Output the (X, Y) coordinate of the center of the cell containing the given text.  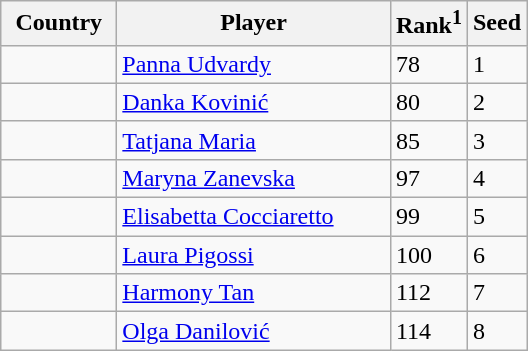
Player (254, 24)
Danka Kovinić (254, 102)
80 (428, 102)
85 (428, 140)
Panna Udvardy (254, 64)
6 (496, 255)
Rank1 (428, 24)
Seed (496, 24)
Laura Pigossi (254, 255)
78 (428, 64)
Country (59, 24)
Harmony Tan (254, 293)
3 (496, 140)
7 (496, 293)
Maryna Zanevska (254, 178)
8 (496, 331)
100 (428, 255)
1 (496, 64)
2 (496, 102)
Elisabetta Cocciaretto (254, 217)
Tatjana Maria (254, 140)
99 (428, 217)
97 (428, 178)
114 (428, 331)
4 (496, 178)
5 (496, 217)
Olga Danilović (254, 331)
112 (428, 293)
